Return the [X, Y] coordinate for the center point of the cell that contains the specified text.  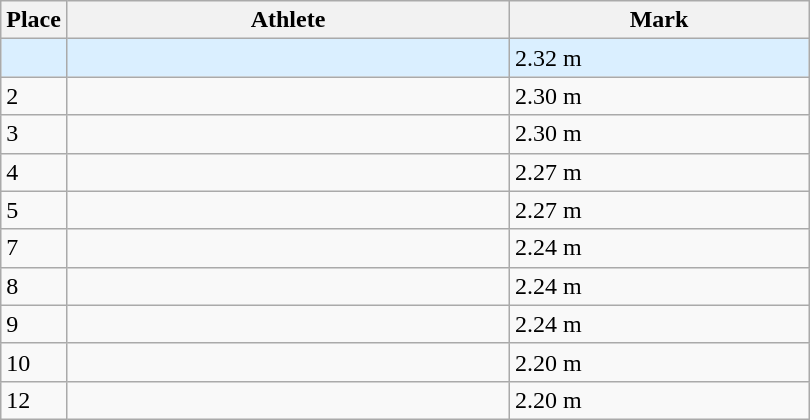
Athlete [288, 20]
2.32 m [660, 58]
7 [34, 248]
2 [34, 96]
3 [34, 134]
Mark [660, 20]
12 [34, 400]
4 [34, 172]
8 [34, 286]
9 [34, 324]
Place [34, 20]
5 [34, 210]
10 [34, 362]
